Detect which cell encompasses the target text, then output its (x, y) center coordinate. 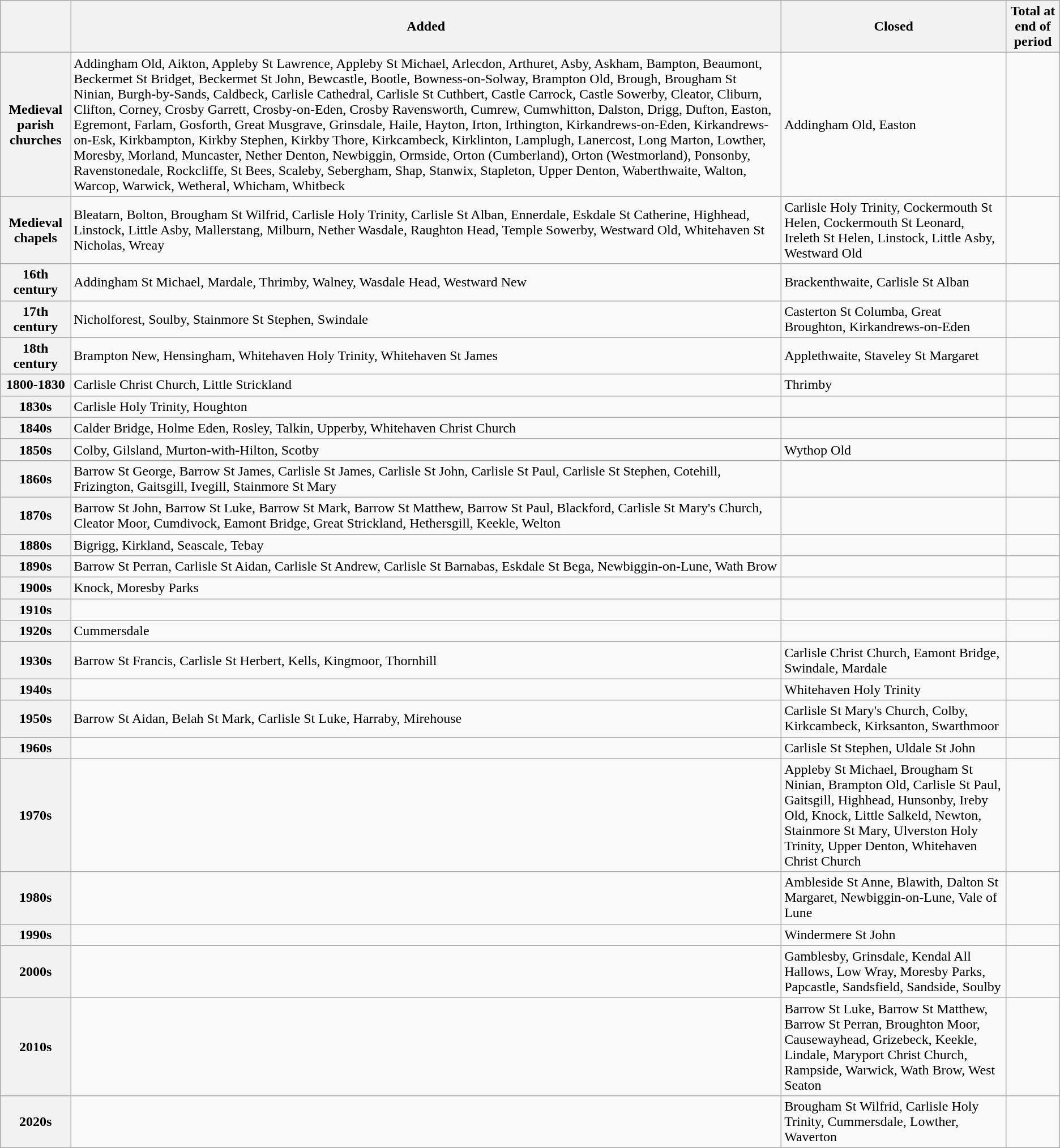
Cummersdale (426, 631)
1880s (36, 545)
1970s (36, 815)
Wythop Old (894, 449)
1870s (36, 515)
Whitehaven Holy Trinity (894, 689)
Windermere St John (894, 935)
Added (426, 27)
Nicholforest, Soulby, Stainmore St Stephen, Swindale (426, 319)
Colby, Gilsland, Murton-with-Hilton, Scotby (426, 449)
Applethwaite, Staveley St Margaret (894, 355)
Calder Bridge, Holme Eden, Rosley, Talkin, Upperby, Whitehaven Christ Church (426, 428)
16th century (36, 282)
1990s (36, 935)
1840s (36, 428)
Barrow St Francis, Carlisle St Herbert, Kells, Kingmoor, Thornhill (426, 660)
Barrow St Aidan, Belah St Mark, Carlisle St Luke, Harraby, Mirehouse (426, 719)
Medieval parish churches (36, 125)
Brougham St Wilfrid, Carlisle Holy Trinity, Cummersdale, Lowther, Waverton (894, 1121)
Closed (894, 27)
Casterton St Columba, Great Broughton, Kirkandrews-on-Eden (894, 319)
Ambleside St Anne, Blawith, Dalton St Margaret, Newbiggin-on-Lune, Vale of Lune (894, 898)
2020s (36, 1121)
Addingham Old, Easton (894, 125)
1800-1830 (36, 385)
Carlisle Christ Church, Eamont Bridge, Swindale, Mardale (894, 660)
Carlisle St Mary's Church, Colby, Kirkcambeck, Kirksanton, Swarthmoor (894, 719)
17th century (36, 319)
Medieval chapels (36, 230)
Gamblesby, Grinsdale, Kendal All Hallows, Low Wray, Moresby Parks, Papcastle, Sandsfield, Sandside, Soulby (894, 971)
Brampton New, Hensingham, Whitehaven Holy Trinity, Whitehaven St James (426, 355)
1890s (36, 567)
Carlisle Holy Trinity, Cockermouth St Helen, Cockermouth St Leonard, Ireleth St Helen, Linstock, Little Asby, Westward Old (894, 230)
Thrimby (894, 385)
Total at end of period (1033, 27)
1910s (36, 610)
1950s (36, 719)
Bigrigg, Kirkland, Seascale, Tebay (426, 545)
2010s (36, 1046)
1850s (36, 449)
Knock, Moresby Parks (426, 588)
Carlisle St Stephen, Uldale St John (894, 748)
1960s (36, 748)
1920s (36, 631)
1930s (36, 660)
18th century (36, 355)
1940s (36, 689)
Brackenthwaite, Carlisle St Alban (894, 282)
Addingham St Michael, Mardale, Thrimby, Walney, Wasdale Head, Westward New (426, 282)
2000s (36, 971)
Carlisle Christ Church, Little Strickland (426, 385)
Carlisle Holy Trinity, Houghton (426, 406)
1830s (36, 406)
1980s (36, 898)
1860s (36, 479)
Barrow St Perran, Carlisle St Aidan, Carlisle St Andrew, Carlisle St Barnabas, Eskdale St Bega, Newbiggin-on-Lune, Wath Brow (426, 567)
1900s (36, 588)
